Search for the cell housing the specified text and yield its (X, Y) center coordinate. 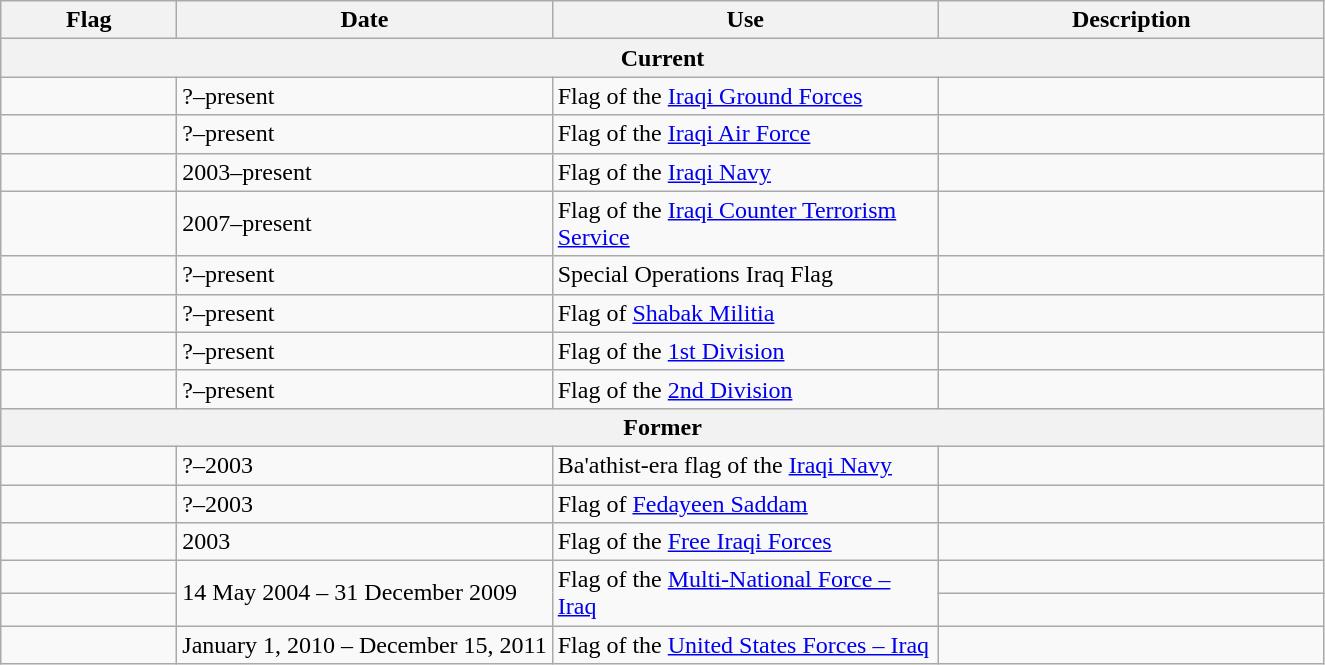
14 May 2004 – 31 December 2009 (364, 594)
2007–present (364, 224)
Flag of Fedayeen Saddam (745, 503)
Flag of the Iraqi Counter Terrorism Service (745, 224)
Flag of the Iraqi Ground Forces (745, 96)
Use (745, 20)
Flag of the Multi-National Force – Iraq (745, 594)
Special Operations Iraq Flag (745, 275)
Flag of the 2nd Division (745, 389)
Description (1131, 20)
Date (364, 20)
Flag of Shabak Militia (745, 313)
Flag (89, 20)
Flag of the 1st Division (745, 351)
Former (663, 427)
2003–present (364, 172)
Ba'athist-era flag of the Iraqi Navy (745, 465)
2003 (364, 542)
January 1, 2010 – December 15, 2011 (364, 645)
Flag of the Iraqi Navy (745, 172)
Current (663, 58)
Flag of the Iraqi Air Force (745, 134)
Flag of the United States Forces – Iraq (745, 645)
Flag of the Free Iraqi Forces (745, 542)
